Return [x, y] of the center of cell containing provided text 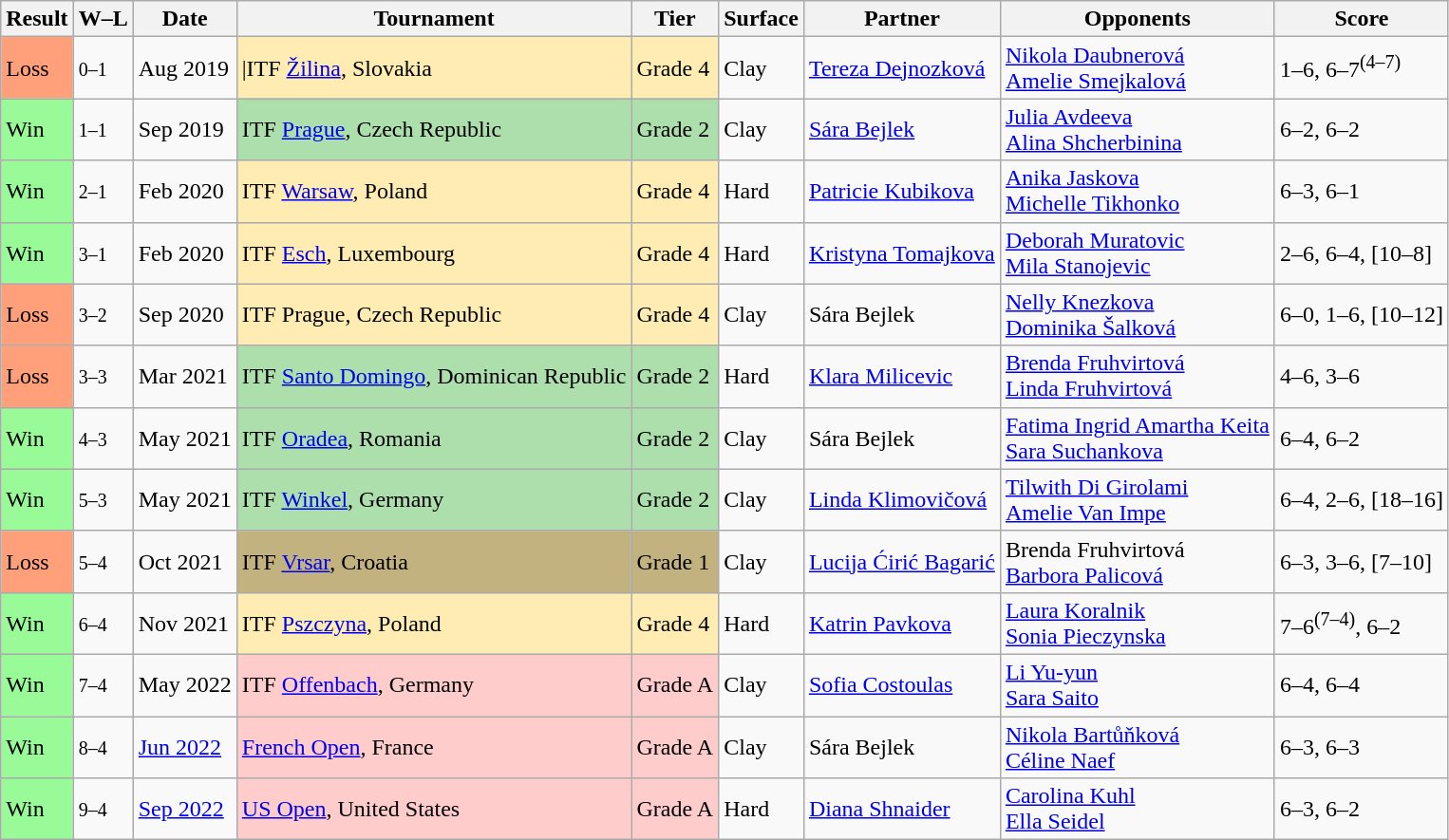
Anika Jaskova Michelle Tikhonko [1138, 192]
Katrin Pavkova [902, 623]
6–3, 6–3 [1362, 746]
2–1 [103, 192]
ITF Winkel, Germany [434, 499]
ITF Oradea, Romania [434, 439]
6–4, 6–4 [1362, 685]
Lucija Ćirić Bagarić [902, 562]
Sep 2020 [184, 315]
ITF Santo Domingo, Dominican Republic [434, 376]
Tereza Dejnozková [902, 68]
Opponents [1138, 19]
Nelly Knezkova Dominika Šalková [1138, 315]
Diana Shnaider [902, 809]
6–0, 1–6, [10–12] [1362, 315]
5–3 [103, 499]
7–6(7–4), 6–2 [1362, 623]
Jun 2022 [184, 746]
ITF Esch, Luxembourg [434, 252]
6–4, 2–6, [18–16] [1362, 499]
Oct 2021 [184, 562]
3–1 [103, 252]
ITF Offenbach, Germany [434, 685]
Brenda Fruhvirtová Barbora Palicová [1138, 562]
May 2022 [184, 685]
4–6, 3–6 [1362, 376]
2–6, 6–4, [10–8] [1362, 252]
Nikola Daubnerová Amelie Smejkalová [1138, 68]
Tournament [434, 19]
Deborah Muratovic Mila Stanojevic [1138, 252]
1–1 [103, 129]
Kristyna Tomajkova [902, 252]
Carolina Kuhl Ella Seidel [1138, 809]
US Open, United States [434, 809]
4–3 [103, 439]
6–3, 6–2 [1362, 809]
3–2 [103, 315]
Fatima Ingrid Amartha Keita Sara Suchankova [1138, 439]
|ITF Žilina, Slovakia [434, 68]
Patricie Kubikova [902, 192]
Date [184, 19]
Grade 1 [675, 562]
Laura Koralnik Sonia Pieczynska [1138, 623]
5–4 [103, 562]
Sofia Costoulas [902, 685]
8–4 [103, 746]
1–6, 6–7(4–7) [1362, 68]
3–3 [103, 376]
Li Yu-yun Sara Saito [1138, 685]
Tier [675, 19]
9–4 [103, 809]
Linda Klimovičová [902, 499]
6–4, 6–2 [1362, 439]
Mar 2021 [184, 376]
0–1 [103, 68]
6–2, 6–2 [1362, 129]
6–3, 6–1 [1362, 192]
French Open, France [434, 746]
6–4 [103, 623]
6–3, 3–6, [7–10] [1362, 562]
W–L [103, 19]
Sep 2019 [184, 129]
Tilwith Di Girolami Amelie Van Impe [1138, 499]
ITF Warsaw, Poland [434, 192]
Partner [902, 19]
Nikola Bartůňková Céline Naef [1138, 746]
Aug 2019 [184, 68]
Julia Avdeeva Alina Shcherbinina [1138, 129]
Klara Milicevic [902, 376]
7–4 [103, 685]
Nov 2021 [184, 623]
Score [1362, 19]
Sep 2022 [184, 809]
Brenda Fruhvirtová Linda Fruhvirtová [1138, 376]
ITF Pszczyna, Poland [434, 623]
Surface [762, 19]
ITF Vrsar, Croatia [434, 562]
Result [37, 19]
